From the cell containing the given text, extract its center point as (x, y) coordinate. 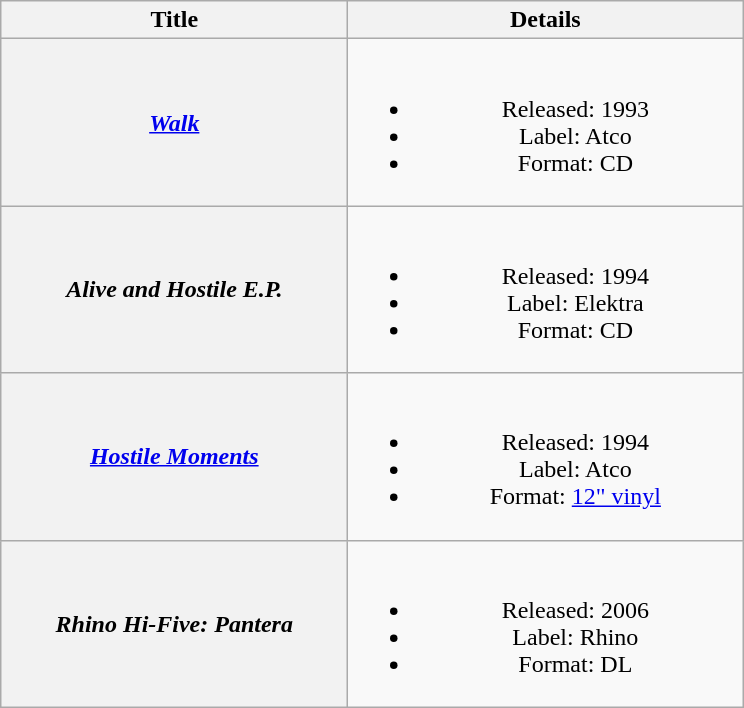
Walk (174, 122)
Alive and Hostile E.P. (174, 290)
Released: 1993Label: AtcoFormat: CD (546, 122)
Released: 2006Label: RhinoFormat: DL (546, 624)
Title (174, 20)
Released: 1994Label: AtcoFormat: 12" vinyl (546, 456)
Hostile Moments (174, 456)
Details (546, 20)
Rhino Hi-Five: Pantera (174, 624)
Released: 1994Label: ElektraFormat: CD (546, 290)
